Search for the cell housing the specified text and yield its [X, Y] center coordinate. 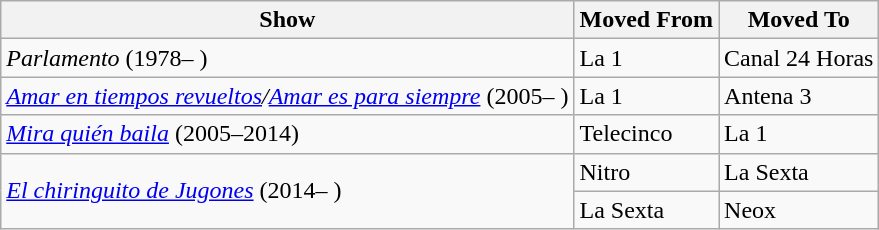
Antena 3 [799, 96]
Parlamento (1978– ) [288, 58]
Moved To [799, 20]
Telecinco [646, 134]
Nitro [646, 172]
Show [288, 20]
Moved From [646, 20]
Neox [799, 210]
El chiringuito de Jugones (2014– ) [288, 191]
Canal 24 Horas [799, 58]
Mira quién baila (2005–2014) [288, 134]
Amar en tiempos revueltos/Amar es para siempre (2005– ) [288, 96]
